Pinpoint the cell where the given text exists, returning its [X, Y] midpoint coordinate. 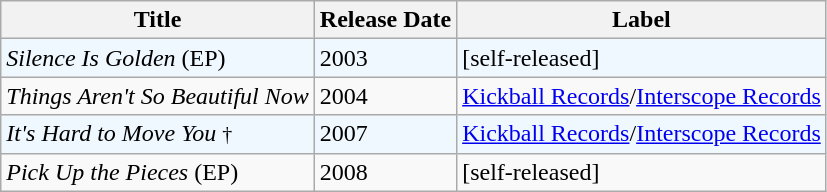
2007 [385, 134]
Pick Up the Pieces (EP) [158, 172]
It's Hard to Move You † [158, 134]
Silence Is Golden (EP) [158, 58]
2003 [385, 58]
2004 [385, 96]
2008 [385, 172]
Things Aren't So Beautiful Now [158, 96]
Label [642, 20]
Title [158, 20]
Release Date [385, 20]
